For the text-containing cell, return its midpoint in (x, y) coordinate format. 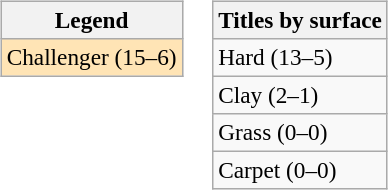
Grass (0–0) (300, 133)
Clay (2–1) (300, 95)
Hard (13–5) (300, 57)
Carpet (0–0) (300, 171)
Legend (92, 20)
Challenger (15–6) (92, 57)
Titles by surface (300, 20)
